Find where the given text appears and provide that cell's center as (X, Y) coordinate. 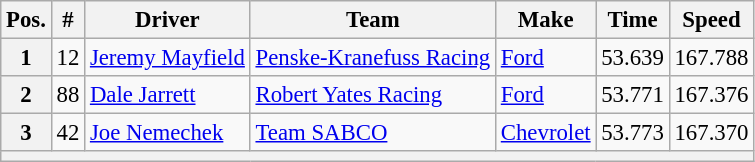
Make (545, 20)
Chevrolet (545, 133)
53.771 (632, 95)
12 (68, 58)
88 (68, 95)
Robert Yates Racing (372, 95)
167.370 (712, 133)
2 (26, 95)
3 (26, 133)
167.788 (712, 58)
Joe Nemechek (168, 133)
Driver (168, 20)
# (68, 20)
Time (632, 20)
167.376 (712, 95)
53.773 (632, 133)
Pos. (26, 20)
53.639 (632, 58)
42 (68, 133)
Penske-Kranefuss Racing (372, 58)
Team SABCO (372, 133)
Team (372, 20)
1 (26, 58)
Speed (712, 20)
Jeremy Mayfield (168, 58)
Dale Jarrett (168, 95)
